Locate the cell with the specified text and output its [x, y] center coordinate. 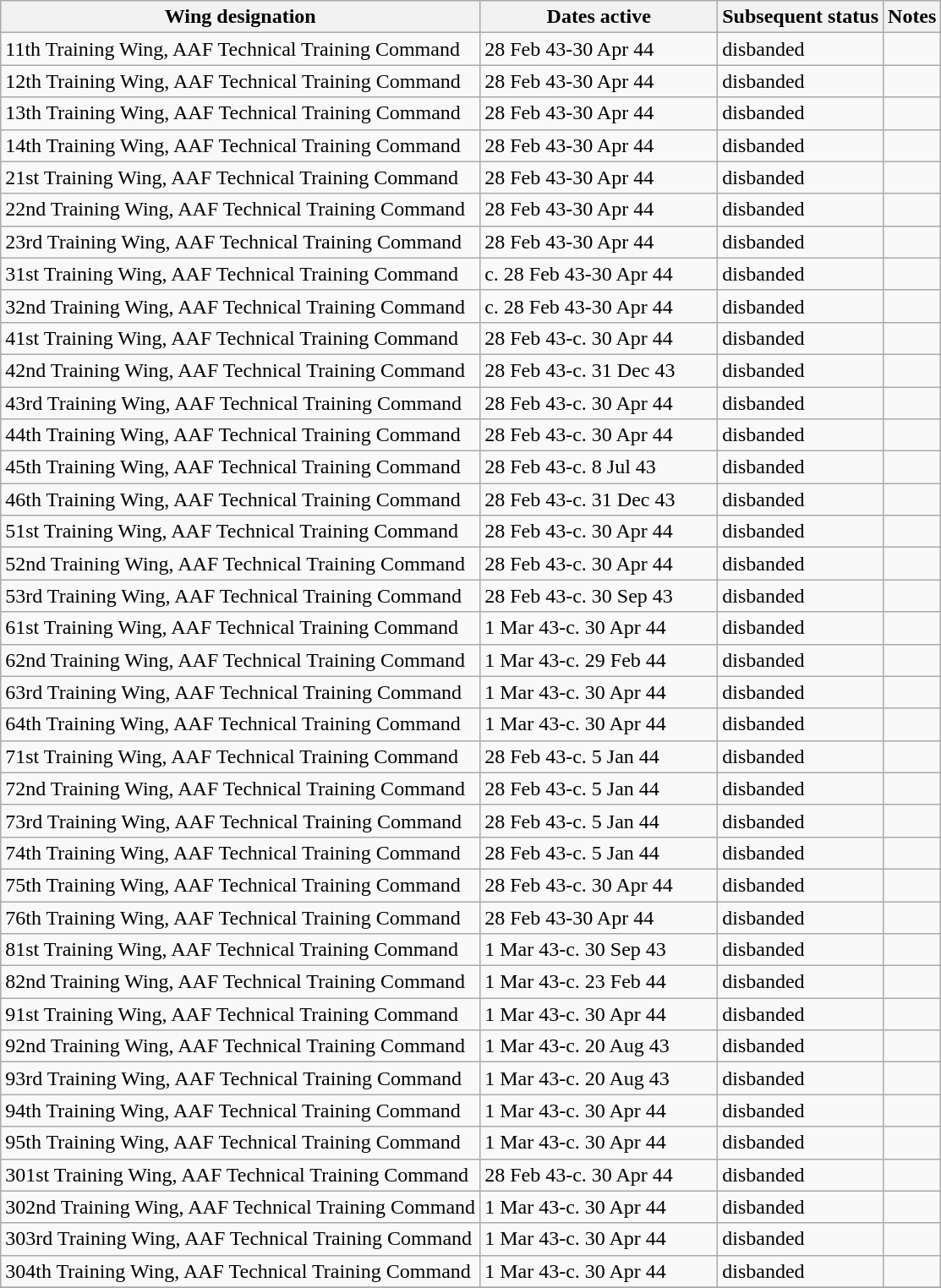
1 Mar 43-c. 23 Feb 44 [599, 982]
302nd Training Wing, AAF Technical Training Command [240, 1207]
12th Training Wing, AAF Technical Training Command [240, 81]
93rd Training Wing, AAF Technical Training Command [240, 1078]
Notes [912, 17]
63rd Training Wing, AAF Technical Training Command [240, 692]
21st Training Wing, AAF Technical Training Command [240, 177]
301st Training Wing, AAF Technical Training Command [240, 1175]
51st Training Wing, AAF Technical Training Command [240, 532]
76th Training Wing, AAF Technical Training Command [240, 917]
71st Training Wing, AAF Technical Training Command [240, 756]
95th Training Wing, AAF Technical Training Command [240, 1143]
41st Training Wing, AAF Technical Training Command [240, 338]
81st Training Wing, AAF Technical Training Command [240, 950]
53rd Training Wing, AAF Technical Training Command [240, 596]
42nd Training Wing, AAF Technical Training Command [240, 370]
91st Training Wing, AAF Technical Training Command [240, 1014]
304th Training Wing, AAF Technical Training Command [240, 1271]
28 Feb 43-c. 8 Jul 43 [599, 467]
14th Training Wing, AAF Technical Training Command [240, 145]
1 Mar 43-c. 29 Feb 44 [599, 660]
45th Training Wing, AAF Technical Training Command [240, 467]
64th Training Wing, AAF Technical Training Command [240, 724]
1 Mar 43-c. 30 Sep 43 [599, 950]
74th Training Wing, AAF Technical Training Command [240, 853]
31st Training Wing, AAF Technical Training Command [240, 274]
Dates active [599, 17]
13th Training Wing, AAF Technical Training Command [240, 113]
44th Training Wing, AAF Technical Training Command [240, 435]
28 Feb 43-c. 30 Sep 43 [599, 596]
Subsequent status [801, 17]
75th Training Wing, AAF Technical Training Command [240, 885]
43rd Training Wing, AAF Technical Training Command [240, 403]
72nd Training Wing, AAF Technical Training Command [240, 789]
32nd Training Wing, AAF Technical Training Command [240, 306]
62nd Training Wing, AAF Technical Training Command [240, 660]
61st Training Wing, AAF Technical Training Command [240, 628]
94th Training Wing, AAF Technical Training Command [240, 1111]
73rd Training Wing, AAF Technical Training Command [240, 821]
11th Training Wing, AAF Technical Training Command [240, 49]
23rd Training Wing, AAF Technical Training Command [240, 242]
Wing designation [240, 17]
92nd Training Wing, AAF Technical Training Command [240, 1046]
22nd Training Wing, AAF Technical Training Command [240, 210]
52nd Training Wing, AAF Technical Training Command [240, 564]
46th Training Wing, AAF Technical Training Command [240, 499]
82nd Training Wing, AAF Technical Training Command [240, 982]
303rd Training Wing, AAF Technical Training Command [240, 1239]
